Provide the (X, Y) coordinate of the cell's center where the given text is located.  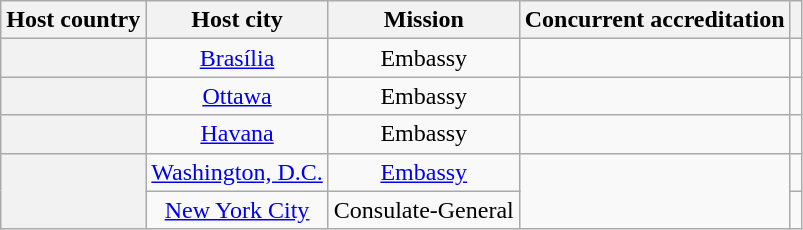
Washington, D.C. (237, 172)
New York City (237, 210)
Host city (237, 20)
Brasília (237, 58)
Mission (424, 20)
Host country (74, 20)
Havana (237, 134)
Concurrent accreditation (654, 20)
Consulate-General (424, 210)
Ottawa (237, 96)
